Pinpoint the cell where the given text exists, returning its [X, Y] midpoint coordinate. 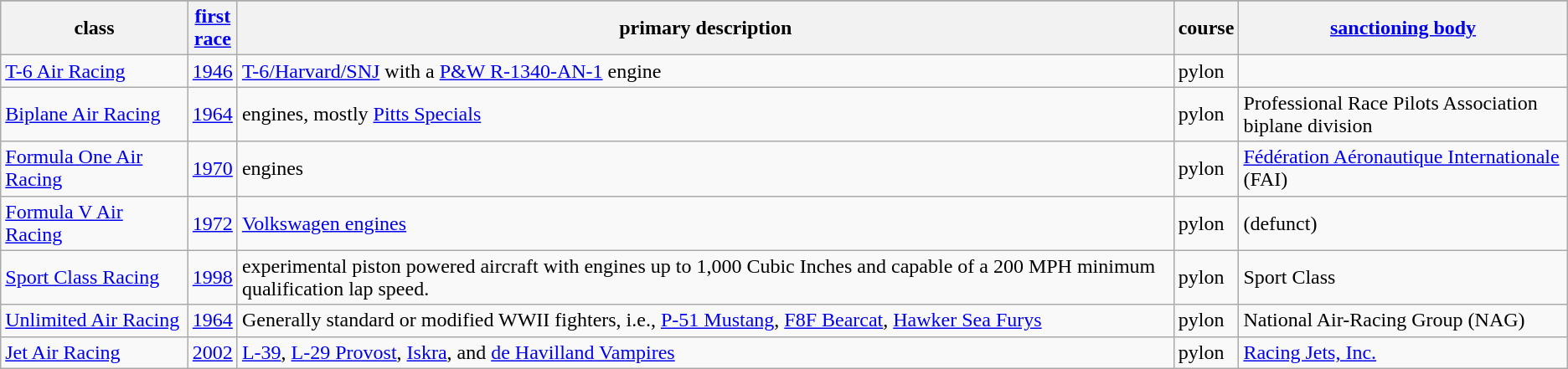
Fédération Aéronautique Internationale (FAI) [1403, 169]
Jet Air Racing [95, 352]
Volkswagen engines [705, 223]
engines, mostly Pitts Specials [705, 114]
engines [705, 169]
1946 [213, 71]
(defunct) [1403, 223]
Racing Jets, Inc. [1403, 352]
1998 [213, 278]
2002 [213, 352]
Sport Class Racing [95, 278]
T-6/Harvard/SNJ with a P&W R-1340-AN-1 engine [705, 71]
Unlimited Air Racing [95, 320]
sanctioning body [1403, 28]
Sport Class [1403, 278]
1970 [213, 169]
Formula V Air Racing [95, 223]
Professional Race Pilots Association biplane division [1403, 114]
class [95, 28]
Biplane Air Racing [95, 114]
T-6 Air Racing [95, 71]
firstrace [213, 28]
Formula One Air Racing [95, 169]
primary description [705, 28]
L-39, L-29 Provost, Iskra, and de Havilland Vampires [705, 352]
Generally standard or modified WWII fighters, i.e., P-51 Mustang, F8F Bearcat, Hawker Sea Furys [705, 320]
experimental piston powered aircraft with engines up to 1,000 Cubic Inches and capable of a 200 MPH minimum qualification lap speed. [705, 278]
1972 [213, 223]
National Air-Racing Group (NAG) [1403, 320]
course [1206, 28]
